Extract the [X, Y] coordinate from the center of the cell holding the provided text.  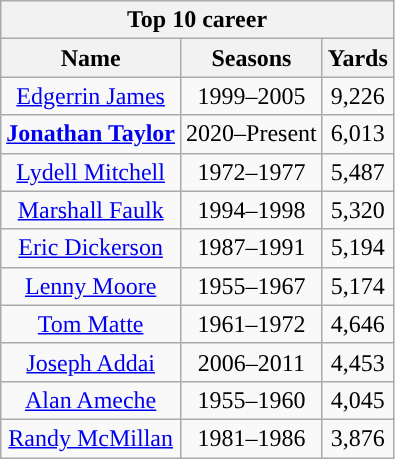
Eric Dickerson [91, 248]
1999–2005 [252, 96]
3,876 [358, 438]
4,646 [358, 324]
Edgerrin James [91, 96]
Alan Ameche [91, 400]
1961–1972 [252, 324]
Tom Matte [91, 324]
Joseph Addai [91, 362]
5,194 [358, 248]
1994–1998 [252, 210]
Jonathan Taylor [91, 134]
1955–1967 [252, 286]
Randy McMillan [91, 438]
Seasons [252, 58]
Marshall Faulk [91, 210]
5,174 [358, 286]
Top 10 career [198, 20]
Lydell Mitchell [91, 172]
4,453 [358, 362]
Name [91, 58]
1981–1986 [252, 438]
5,487 [358, 172]
2006–2011 [252, 362]
4,045 [358, 400]
6,013 [358, 134]
1972–1977 [252, 172]
9,226 [358, 96]
Yards [358, 58]
1987–1991 [252, 248]
Lenny Moore [91, 286]
1955–1960 [252, 400]
5,320 [358, 210]
2020–Present [252, 134]
